From the cell containing the given text, extract its center point as (x, y) coordinate. 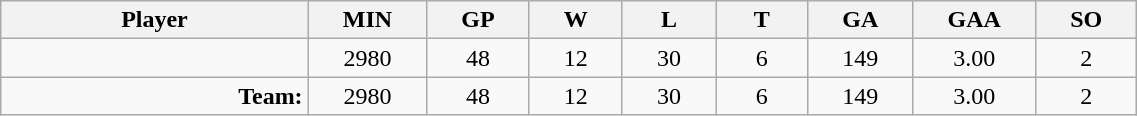
L (668, 20)
W (576, 20)
Player (154, 20)
T (762, 20)
GAA (974, 20)
Team: (154, 96)
GP (478, 20)
MIN (368, 20)
GA (860, 20)
SO (1086, 20)
